From the cell containing the given text, extract its center point as (x, y) coordinate. 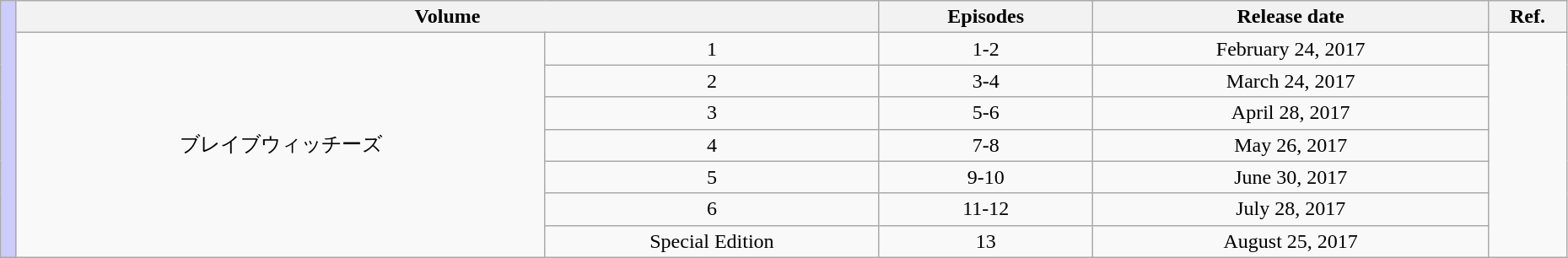
5 (712, 177)
2 (712, 81)
3-4 (986, 81)
6 (712, 209)
June 30, 2017 (1291, 177)
April 28, 2017 (1291, 113)
5-6 (986, 113)
Ref. (1528, 17)
February 24, 2017 (1291, 49)
1 (712, 49)
Special Edition (712, 241)
ブレイブウィッチーズ (280, 145)
4 (712, 145)
August 25, 2017 (1291, 241)
1-2 (986, 49)
Volume (447, 17)
May 26, 2017 (1291, 145)
7-8 (986, 145)
11-12 (986, 209)
3 (712, 113)
July 28, 2017 (1291, 209)
March 24, 2017 (1291, 81)
13 (986, 241)
9-10 (986, 177)
Episodes (986, 17)
Release date (1291, 17)
